Capture the cell that displays the provided text and extract its [X, Y] central coordinate. 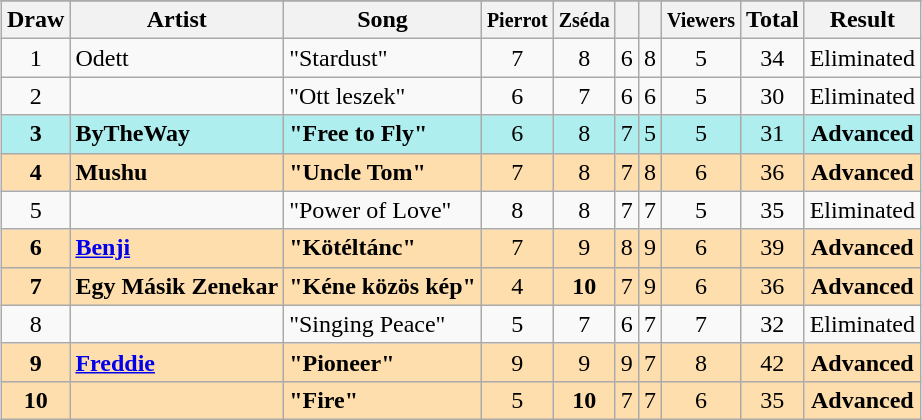
"Ott leszek" [383, 96]
"Stardust" [383, 58]
"Free to Fly" [383, 134]
Mushu [177, 172]
42 [773, 362]
Pierrot [517, 20]
Benji [177, 248]
"Kötéltánc" [383, 248]
Viewers [700, 20]
Result [862, 20]
32 [773, 324]
"Power of Love" [383, 210]
"Singing Peace" [383, 324]
"Uncle Tom" [383, 172]
3 [36, 134]
Freddie [177, 362]
Odett [177, 58]
2 [36, 96]
Egy Másik Zenekar [177, 286]
Artist [177, 20]
39 [773, 248]
Draw [36, 20]
Song [383, 20]
1 [36, 58]
31 [773, 134]
"Kéne közös kép" [383, 286]
34 [773, 58]
30 [773, 96]
"Fire" [383, 400]
Total [773, 20]
ByTheWay [177, 134]
"Pioneer" [383, 362]
Zséda [584, 20]
